Provide the (X, Y) coordinate of the cell's center where the given text is located.  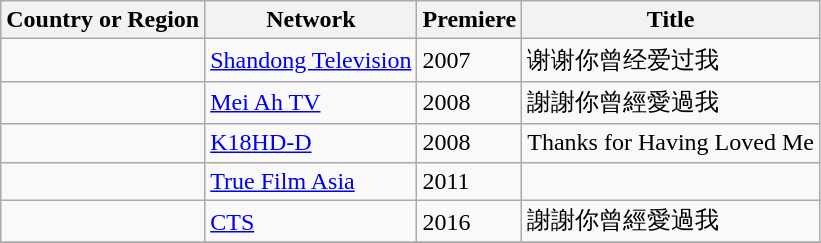
Network (311, 20)
2011 (470, 181)
2007 (470, 60)
Mei Ah TV (311, 102)
Shandong Television (311, 60)
Title (671, 20)
Premiere (470, 20)
Country or Region (103, 20)
CTS (311, 222)
K18HD-D (311, 143)
True Film Asia (311, 181)
Thanks for Having Loved Me (671, 143)
谢谢你曾经爱过我 (671, 60)
2016 (470, 222)
